Pinpoint the cell where the given text exists, returning its [x, y] midpoint coordinate. 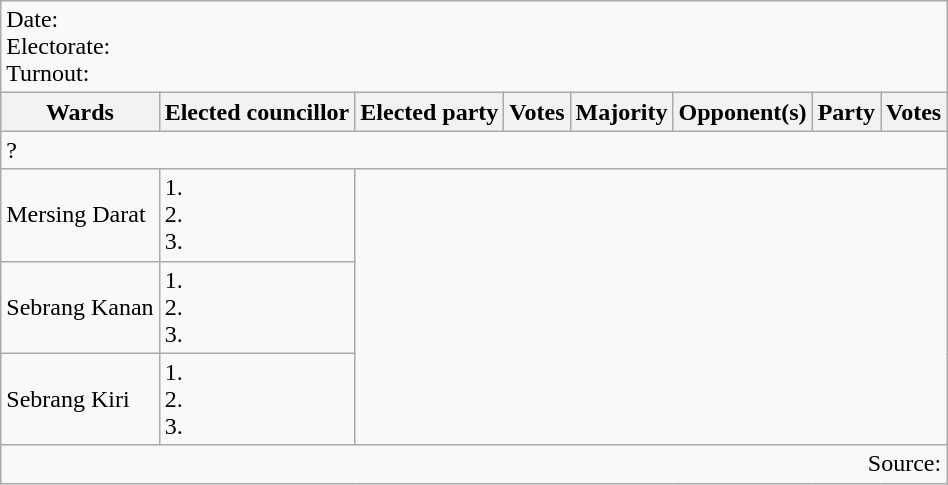
Wards [80, 112]
Elected councillor [257, 112]
? [474, 150]
Mersing Darat [80, 215]
Party [846, 112]
Date: Electorate: Turnout: [474, 47]
Elected party [430, 112]
Source: [474, 464]
Sebrang Kiri [80, 399]
Majority [622, 112]
Opponent(s) [742, 112]
Sebrang Kanan [80, 307]
